Provide the (X, Y) coordinate of the cell's center where the given text is located.  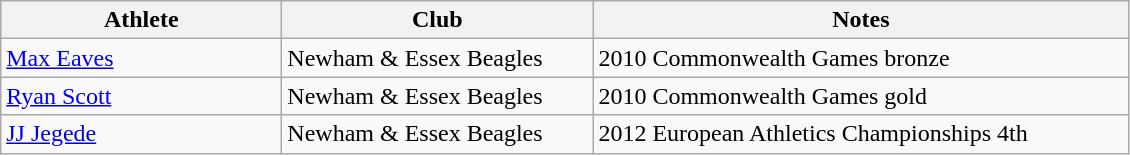
Club (438, 20)
JJ Jegede (142, 134)
2012 European Athletics Championships 4th (861, 134)
Ryan Scott (142, 96)
2010 Commonwealth Games bronze (861, 58)
Max Eaves (142, 58)
2010 Commonwealth Games gold (861, 96)
Athlete (142, 20)
Notes (861, 20)
